Capture the cell that displays the provided text and extract its (x, y) central coordinate. 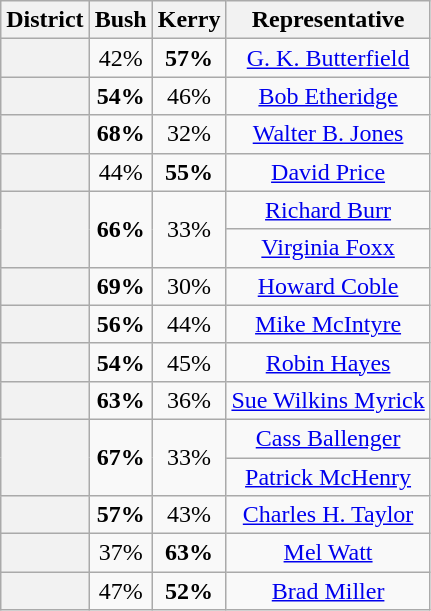
37% (120, 553)
Bush (120, 20)
55% (189, 172)
District (45, 20)
Brad Miller (328, 591)
46% (189, 96)
Howard Coble (328, 286)
56% (120, 324)
67% (120, 457)
Patrick McHenry (328, 477)
68% (120, 134)
David Price (328, 172)
Mel Watt (328, 553)
Kerry (189, 20)
Sue Wilkins Myrick (328, 400)
32% (189, 134)
66% (120, 229)
69% (120, 286)
47% (120, 591)
G. K. Butterfield (328, 58)
Cass Ballenger (328, 438)
Charles H. Taylor (328, 515)
Mike McIntyre (328, 324)
45% (189, 362)
30% (189, 286)
43% (189, 515)
Representative (328, 20)
Robin Hayes (328, 362)
Richard Burr (328, 210)
Virginia Foxx (328, 248)
36% (189, 400)
42% (120, 58)
Walter B. Jones (328, 134)
Bob Etheridge (328, 96)
52% (189, 591)
